For the text-containing cell, return its midpoint in (x, y) coordinate format. 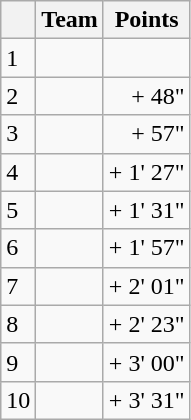
+ 57" (146, 134)
+ 1' 57" (146, 248)
+ 1' 31" (146, 210)
2 (18, 96)
4 (18, 172)
+ 48" (146, 96)
9 (18, 362)
3 (18, 134)
7 (18, 286)
Team (70, 20)
1 (18, 58)
+ 2' 23" (146, 324)
10 (18, 400)
5 (18, 210)
+ 1' 27" (146, 172)
+ 2' 01" (146, 286)
Points (146, 20)
8 (18, 324)
6 (18, 248)
+ 3' 31" (146, 400)
+ 3' 00" (146, 362)
